From the cell containing the given text, extract its center point as (X, Y) coordinate. 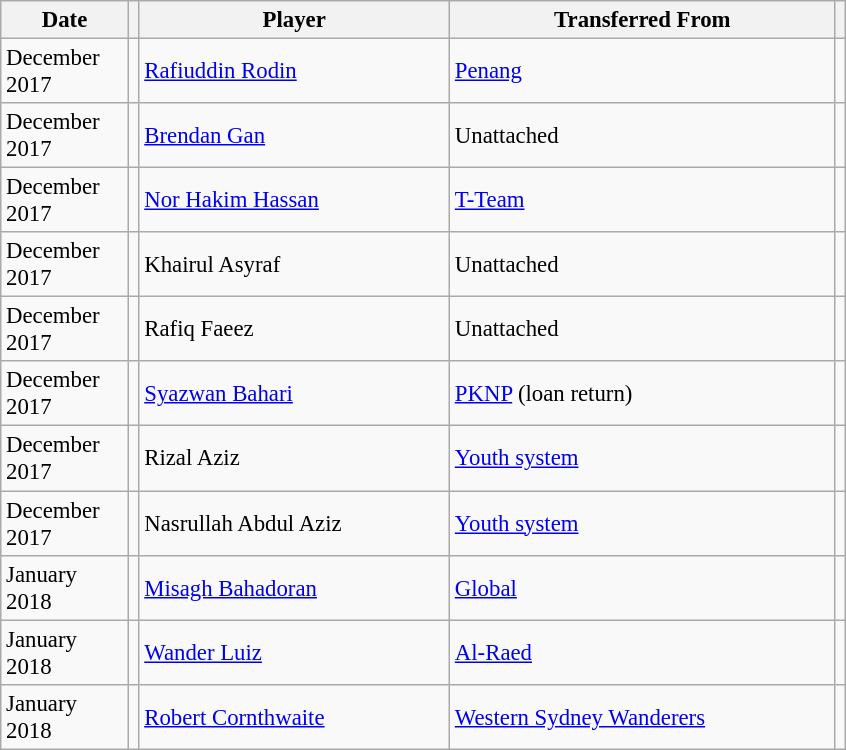
Wander Luiz (294, 652)
Nasrullah Abdul Aziz (294, 524)
Player (294, 20)
Transferred From (643, 20)
Rafiuddin Rodin (294, 72)
Nor Hakim Hassan (294, 200)
Date (65, 20)
PKNP (loan return) (643, 394)
Global (643, 588)
Brendan Gan (294, 136)
Rizal Aziz (294, 458)
Penang (643, 72)
Misagh Bahadoran (294, 588)
Robert Cornthwaite (294, 716)
T-Team (643, 200)
Western Sydney Wanderers (643, 716)
Al-Raed (643, 652)
Syazwan Bahari (294, 394)
Rafiq Faeez (294, 330)
Khairul Asyraf (294, 264)
